Detect which cell encompasses the target text, then output its (x, y) center coordinate. 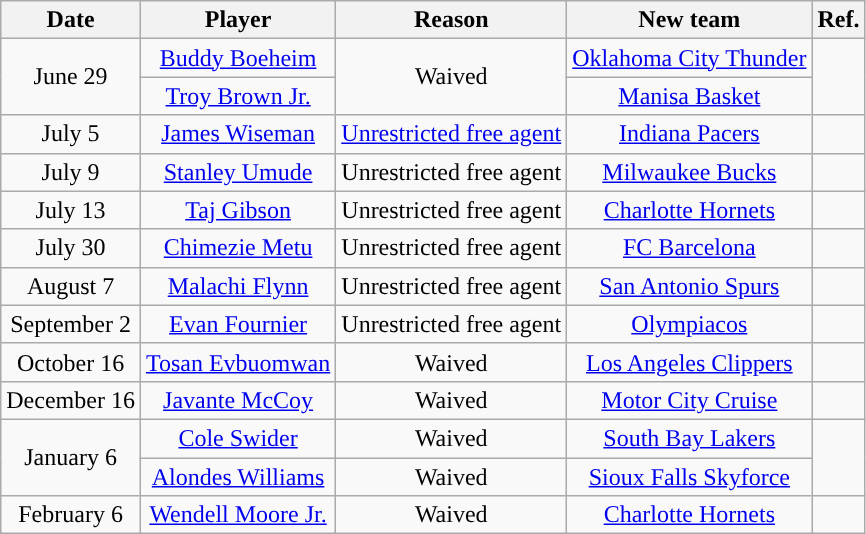
Manisa Basket (690, 96)
Taj Gibson (238, 210)
Player (238, 20)
Chimezie Metu (238, 248)
South Bay Lakers (690, 438)
Ref. (838, 20)
Olympiacos (690, 324)
Milwaukee Bucks (690, 172)
July 13 (71, 210)
Wendell Moore Jr. (238, 515)
Date (71, 20)
New team (690, 20)
Troy Brown Jr. (238, 96)
Oklahoma City Thunder (690, 58)
October 16 (71, 362)
December 16 (71, 400)
February 6 (71, 515)
Motor City Cruise (690, 400)
Malachi Flynn (238, 286)
Sioux Falls Skyforce (690, 477)
Indiana Pacers (690, 134)
July 5 (71, 134)
James Wiseman (238, 134)
Buddy Boeheim (238, 58)
Javante McCoy (238, 400)
Los Angeles Clippers (690, 362)
Stanley Umude (238, 172)
June 29 (71, 77)
September 2 (71, 324)
Alondes Williams (238, 477)
Tosan Evbuomwan (238, 362)
San Antonio Spurs (690, 286)
Cole Swider (238, 438)
July 9 (71, 172)
January 6 (71, 457)
Reason (452, 20)
August 7 (71, 286)
July 30 (71, 248)
FC Barcelona (690, 248)
Evan Fournier (238, 324)
